Detect which cell encompasses the target text, then output its [x, y] center coordinate. 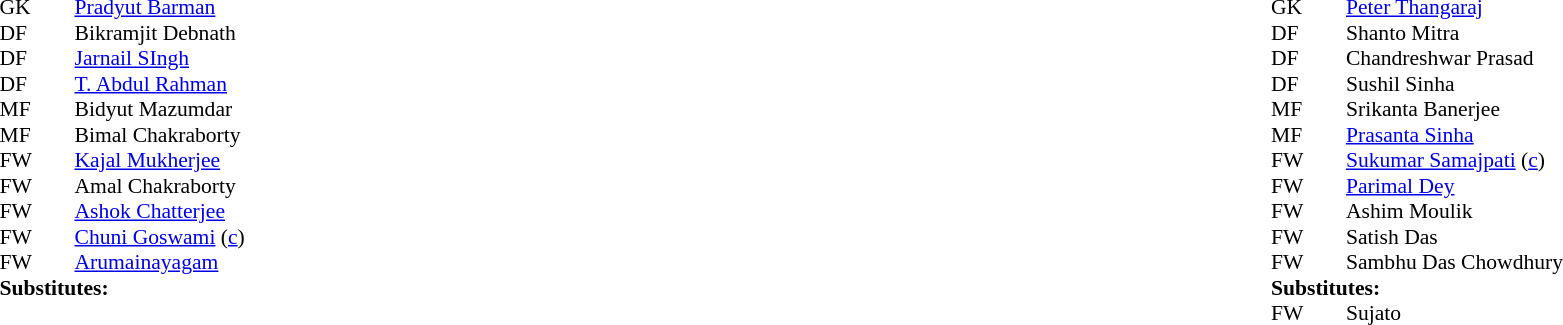
Shanto Mitra [1454, 33]
Bidyut Mazumdar [159, 109]
T. Abdul Rahman [159, 84]
Ashok Chatterjee [159, 211]
Ashim Moulik [1454, 211]
Amal Chakraborty [159, 186]
Sambhu Das Chowdhury [1454, 263]
Chuni Goswami (c) [159, 237]
Satish Das [1454, 237]
Bimal Chakraborty [159, 135]
Arumainayagam [159, 263]
Bikramjit Debnath [159, 33]
Jarnail SIngh [159, 59]
Parimal Dey [1454, 186]
Sukumar Samajpati (c) [1454, 161]
Kajal Mukherjee [159, 161]
Srikanta Banerjee [1454, 109]
Prasanta Sinha [1454, 135]
Chandreshwar Prasad [1454, 59]
Sushil Sinha [1454, 84]
